Extract the (x, y) coordinate from the center of the cell holding the provided text.  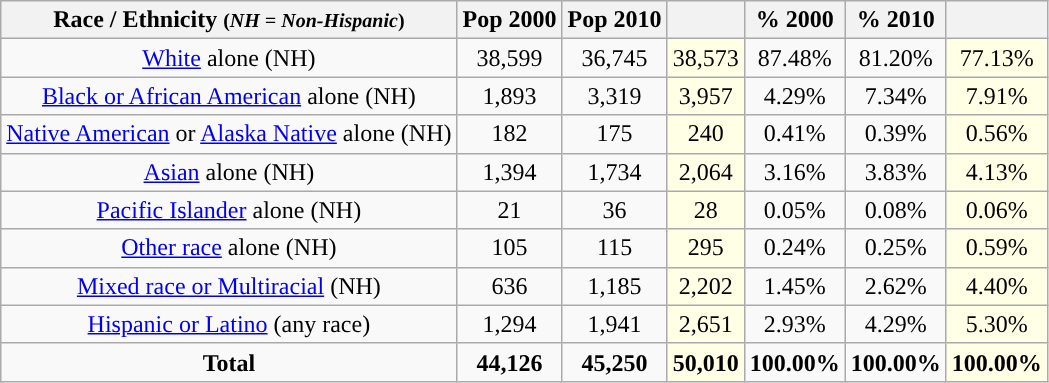
Native American or Alaska Native alone (NH) (229, 134)
45,250 (614, 362)
636 (510, 286)
1.45% (794, 286)
36,745 (614, 58)
Race / Ethnicity (NH = Non-Hispanic) (229, 20)
1,734 (614, 172)
Other race alone (NH) (229, 248)
0.08% (896, 210)
0.41% (794, 134)
Asian alone (NH) (229, 172)
1,941 (614, 324)
Pop 2000 (510, 20)
Mixed race or Multiracial (NH) (229, 286)
0.39% (896, 134)
White alone (NH) (229, 58)
0.05% (794, 210)
50,010 (706, 362)
0.06% (996, 210)
2,064 (706, 172)
175 (614, 134)
77.13% (996, 58)
3,957 (706, 96)
4.40% (996, 286)
0.25% (896, 248)
2.62% (896, 286)
1,294 (510, 324)
115 (614, 248)
240 (706, 134)
1,394 (510, 172)
2,202 (706, 286)
4.13% (996, 172)
295 (706, 248)
2.93% (794, 324)
3.83% (896, 172)
87.48% (794, 58)
0.59% (996, 248)
38,599 (510, 58)
Pop 2010 (614, 20)
1,185 (614, 286)
7.34% (896, 96)
7.91% (996, 96)
21 (510, 210)
5.30% (996, 324)
Hispanic or Latino (any race) (229, 324)
2,651 (706, 324)
105 (510, 248)
3.16% (794, 172)
0.56% (996, 134)
Black or African American alone (NH) (229, 96)
182 (510, 134)
81.20% (896, 58)
38,573 (706, 58)
28 (706, 210)
% 2000 (794, 20)
Pacific Islander alone (NH) (229, 210)
36 (614, 210)
1,893 (510, 96)
Total (229, 362)
0.24% (794, 248)
3,319 (614, 96)
44,126 (510, 362)
% 2010 (896, 20)
